Return the (x, y) coordinate for the center point of the cell that contains the specified text.  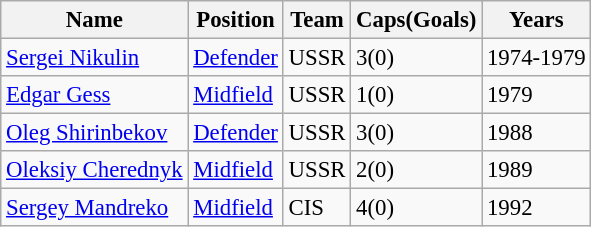
1988 (536, 133)
CIS (317, 208)
1992 (536, 208)
1(0) (416, 95)
1974-1979 (536, 58)
4(0) (416, 208)
Sergey Mandreko (94, 208)
Oleg Shirinbekov (94, 133)
Sergei Nikulin (94, 58)
Name (94, 20)
1989 (536, 170)
Years (536, 20)
Caps(Goals) (416, 20)
2(0) (416, 170)
Team (317, 20)
Oleksiy Cherednyk (94, 170)
Position (236, 20)
Edgar Gess (94, 95)
1979 (536, 95)
